From the cell containing the given text, extract its center point as (X, Y) coordinate. 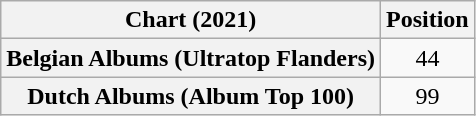
99 (428, 96)
Belgian Albums (Ultratop Flanders) (191, 58)
Dutch Albums (Album Top 100) (191, 96)
44 (428, 58)
Position (428, 20)
Chart (2021) (191, 20)
